Return [x, y] of the center of cell containing provided text 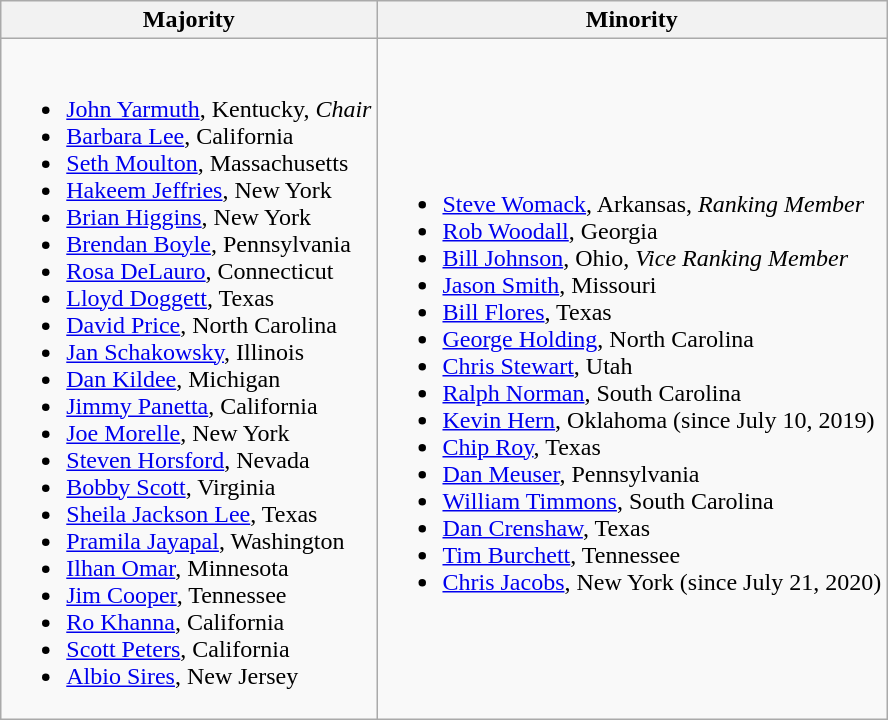
Minority [632, 20]
Majority [189, 20]
